Find where the given text appears and provide that cell's center as (x, y) coordinate. 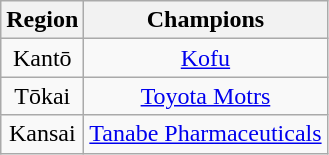
Tōkai (42, 96)
Kantō (42, 58)
Toyota Motrs (206, 96)
Champions (206, 20)
Kansai (42, 134)
Region (42, 20)
Tanabe Pharmaceuticals (206, 134)
Kofu (206, 58)
